Locate the cell with the specified text and output its (X, Y) center coordinate. 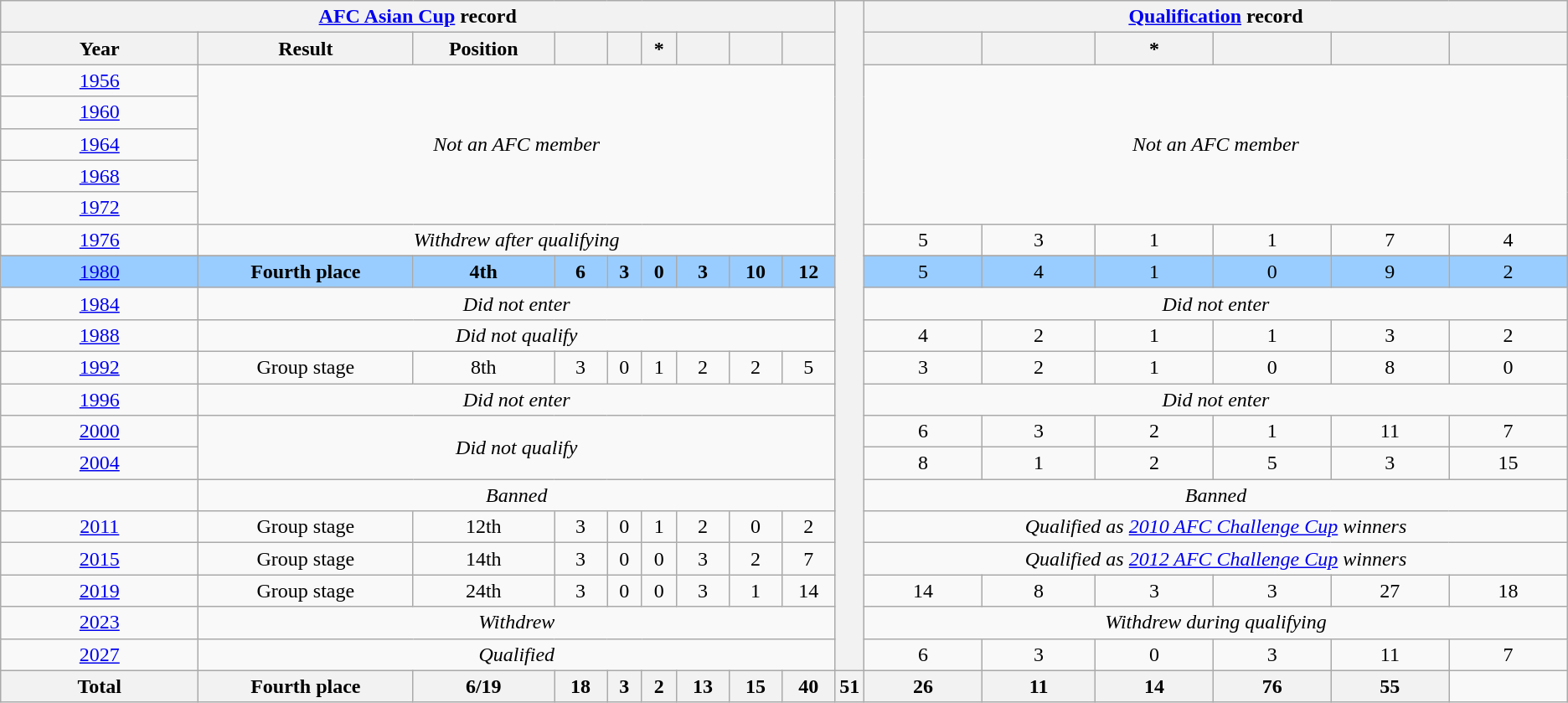
Total (100, 686)
2023 (100, 623)
13 (704, 686)
8th (484, 367)
1960 (100, 112)
55 (1390, 686)
Qualified as 2010 AFC Challenge Cup winners (1216, 527)
10 (756, 271)
Year (100, 49)
Withdrew after qualifying (517, 240)
2000 (100, 432)
51 (849, 686)
1992 (100, 367)
1996 (100, 400)
1988 (100, 335)
AFC Asian Cup record (418, 17)
76 (1271, 686)
Qualification record (1216, 17)
1968 (100, 176)
26 (923, 686)
Qualified (517, 654)
Result (306, 49)
14th (484, 559)
2015 (100, 559)
2011 (100, 527)
2004 (100, 463)
1984 (100, 303)
Qualified as 2012 AFC Challenge Cup winners (1216, 559)
2027 (100, 654)
1964 (100, 144)
1972 (100, 208)
2019 (100, 591)
27 (1390, 591)
Position (484, 49)
40 (809, 686)
24th (484, 591)
Withdrew (517, 623)
6/19 (484, 686)
1976 (100, 240)
1956 (100, 80)
4th (484, 271)
12 (809, 271)
9 (1390, 271)
Withdrew during qualifying (1216, 623)
12th (484, 527)
1980 (100, 271)
